Scan for the cell matching the given text and deliver its [x, y] coordinate at center. 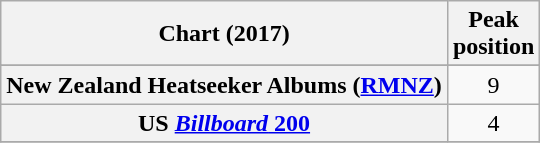
US Billboard 200 [224, 123]
9 [493, 85]
New Zealand Heatseeker Albums (RMNZ) [224, 85]
Chart (2017) [224, 34]
4 [493, 123]
Peak position [493, 34]
